Return the (X, Y) coordinate for the center point of the cell that contains the specified text.  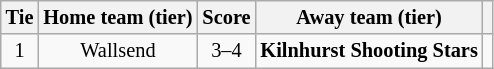
3–4 (226, 51)
Home team (tier) (118, 17)
Away team (tier) (368, 17)
1 (20, 51)
Kilnhurst Shooting Stars (368, 51)
Score (226, 17)
Tie (20, 17)
Wallsend (118, 51)
